Find where the given text appears and provide that cell's center as (X, Y) coordinate. 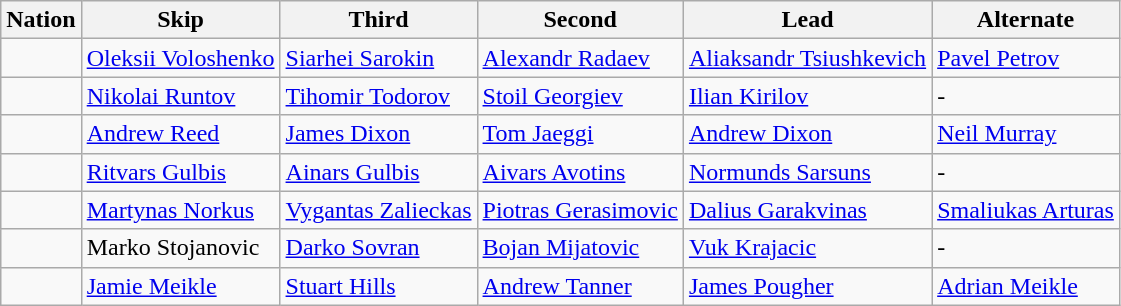
Siarhei Sarokin (378, 58)
Aliaksandr Tsiushkevich (807, 58)
Ilian Kirilov (807, 96)
Lead (807, 20)
Alexandr Radaev (580, 58)
Ainars Gulbis (378, 172)
Second (580, 20)
Oleksii Voloshenko (180, 58)
Adrian Meikle (1026, 286)
Ritvars Gulbis (180, 172)
Neil Murray (1026, 134)
Vuk Krajacic (807, 248)
Darko Sovran (378, 248)
Aivars Avotins (580, 172)
Andrew Dixon (807, 134)
Skip (180, 20)
Tihomir Todorov (378, 96)
Marko Stojanovic (180, 248)
Martynas Norkus (180, 210)
Normunds Sarsuns (807, 172)
Smaliukas Arturas (1026, 210)
Jamie Meikle (180, 286)
James Dixon (378, 134)
Piotras Gerasimovic (580, 210)
Pavel Petrov (1026, 58)
Nikolai Runtov (180, 96)
Stoil Georgiev (580, 96)
Alternate (1026, 20)
Tom Jaeggi (580, 134)
Andrew Reed (180, 134)
James Pougher (807, 286)
Third (378, 20)
Andrew Tanner (580, 286)
Stuart Hills (378, 286)
Bojan Mijatovic (580, 248)
Vygantas Zalieckas (378, 210)
Dalius Garakvinas (807, 210)
Nation (41, 20)
